Return the [X, Y] coordinate for the center point of the cell that contains the specified text.  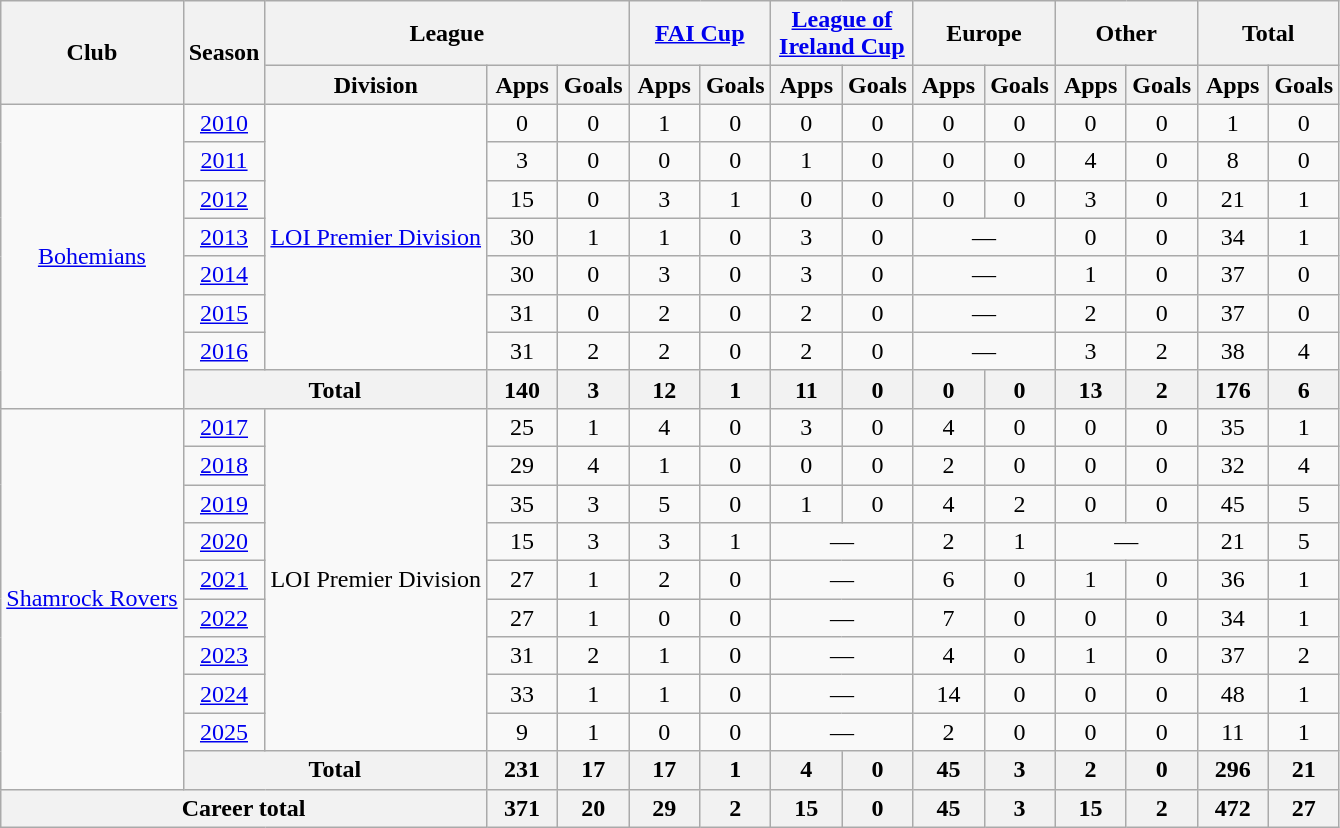
296 [1232, 770]
Other [1126, 34]
FAI Cup [700, 34]
13 [1090, 389]
2021 [224, 580]
9 [522, 732]
League [447, 34]
2016 [224, 351]
8 [1232, 161]
2023 [224, 656]
Europe [984, 34]
33 [522, 694]
2017 [224, 427]
48 [1232, 694]
2024 [224, 694]
2018 [224, 465]
38 [1232, 351]
Bohemians [92, 256]
League of Ireland Cup [842, 34]
2015 [224, 313]
2013 [224, 237]
12 [664, 389]
Career total [244, 808]
2010 [224, 123]
371 [522, 808]
20 [594, 808]
2022 [224, 618]
2012 [224, 199]
176 [1232, 389]
Division [376, 85]
32 [1232, 465]
2020 [224, 542]
140 [522, 389]
472 [1232, 808]
7 [948, 618]
Season [224, 52]
2011 [224, 161]
Club [92, 52]
2019 [224, 503]
Shamrock Rovers [92, 598]
231 [522, 770]
14 [948, 694]
2014 [224, 275]
36 [1232, 580]
25 [522, 427]
2025 [224, 732]
